For the text-containing cell, return its midpoint in [X, Y] coordinate format. 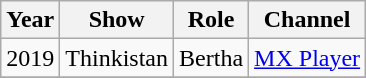
Year [30, 20]
2019 [30, 58]
Show [117, 20]
Channel [308, 20]
Thinkistan [117, 58]
Bertha [212, 58]
MX Player [308, 58]
Role [212, 20]
